Locate the cell with the specified text and output its (X, Y) center coordinate. 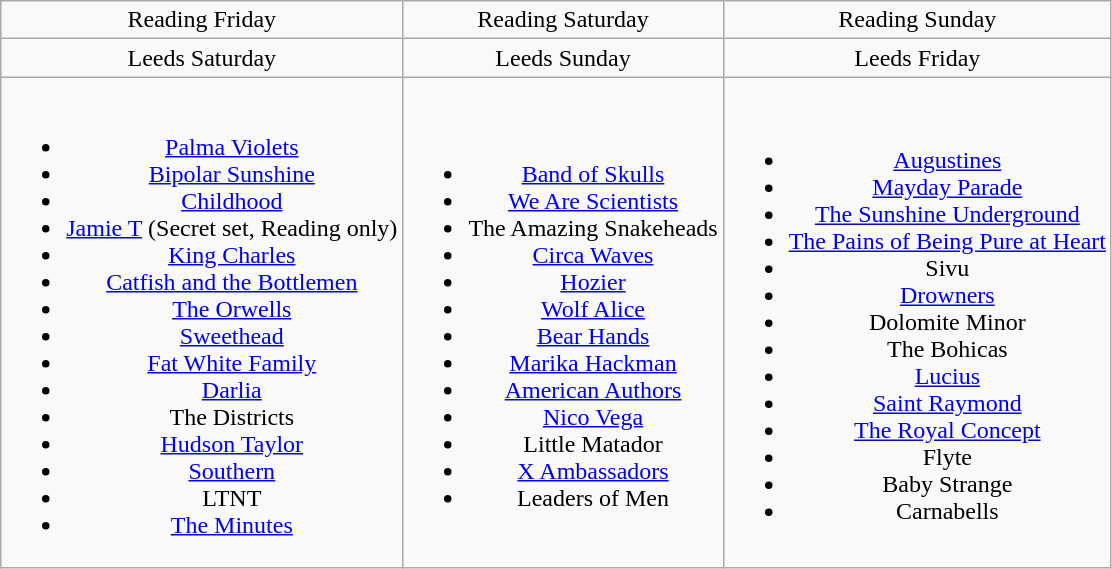
Leeds Saturday (202, 58)
Reading Saturday (563, 20)
Reading Sunday (917, 20)
Leeds Sunday (563, 58)
Leeds Friday (917, 58)
Reading Friday (202, 20)
